Pinpoint the cell where the given text exists, returning its [X, Y] midpoint coordinate. 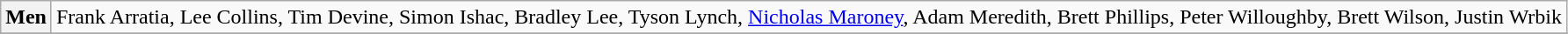
Men [26, 17]
